Capture the cell that displays the provided text and extract its [X, Y] central coordinate. 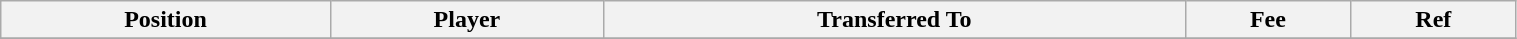
Player [466, 20]
Fee [1268, 20]
Transferred To [894, 20]
Ref [1434, 20]
Position [166, 20]
